Pinpoint the cell where the given text exists, returning its [X, Y] midpoint coordinate. 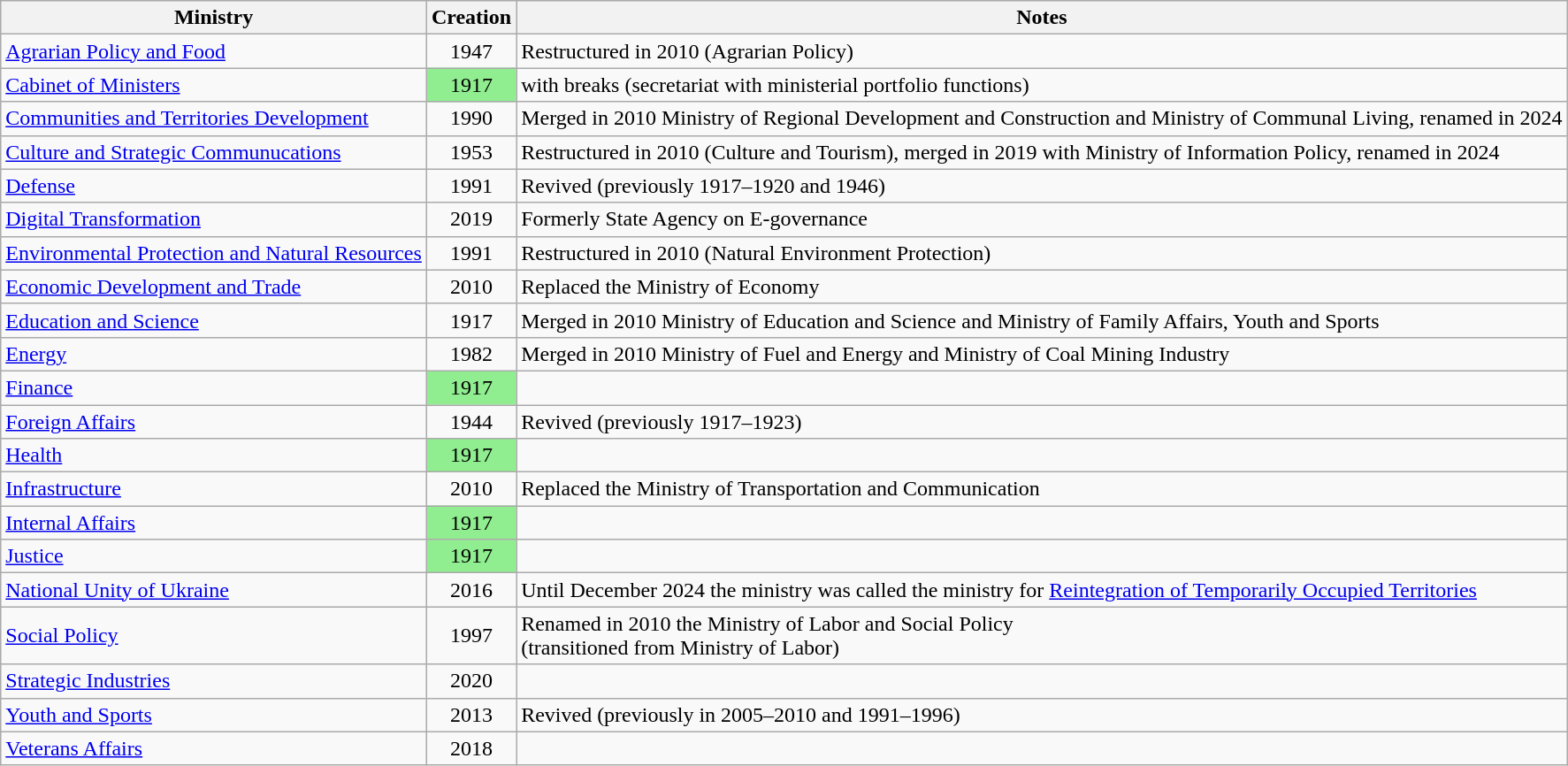
Energy [214, 354]
1947 [470, 51]
Social Policy [214, 635]
Environmental Protection and Natural Resources [214, 253]
Digital Transformation [214, 219]
Foreign Affairs [214, 422]
Replaced the Ministry of Economy [1042, 287]
Defense [214, 186]
Revived (previously in 2005–2010 and 1991–1996) [1042, 715]
Renamed in 2010 the Ministry of Labor and Social Policy(transitioned from Ministry of Labor) [1042, 635]
1944 [470, 422]
Restructured in 2010 (Culture and Tourism), merged in 2019 with Ministry of Information Policy, renamed in 2024 [1042, 152]
Veterans Affairs [214, 748]
Finance [214, 387]
Health [214, 456]
Economic Development and Trade [214, 287]
Agrarian Policy and Food [214, 51]
Ministry [214, 18]
Strategic Industries [214, 681]
Communities and Territories Development [214, 119]
2019 [470, 219]
Notes [1042, 18]
Justice [214, 556]
2018 [470, 748]
1982 [470, 354]
2013 [470, 715]
Internal Affairs [214, 523]
Culture and Strategic Communucations [214, 152]
1997 [470, 635]
Merged in 2010 Ministry of Education and Science and Ministry of Family Affairs, Youth and Sports [1042, 320]
Creation [470, 18]
Revived (previously 1917–1923) [1042, 422]
Until December 2024 the ministry was called the ministry for Reintegration of Temporarily Occupied Territories [1042, 590]
1953 [470, 152]
2016 [470, 590]
Restructured in 2010 (Agrarian Policy) [1042, 51]
Infrastructure [214, 489]
Revived (previously 1917–1920 and 1946) [1042, 186]
Formerly State Agency on E-governance [1042, 219]
with breaks (secretariat with ministerial portfolio functions) [1042, 85]
Youth and Sports [214, 715]
National Unity of Ukraine [214, 590]
Restructured in 2010 (Natural Environment Protection) [1042, 253]
2020 [470, 681]
1990 [470, 119]
Replaced the Ministry of Transportation and Communication [1042, 489]
Education and Science [214, 320]
Merged in 2010 Ministry of Regional Development and Construction and Ministry of Communal Living, renamed in 2024 [1042, 119]
Merged in 2010 Ministry of Fuel and Energy and Ministry of Coal Mining Industry [1042, 354]
Cabinet of Ministers [214, 85]
